Determine the [X, Y] coordinate at the center of the cell enclosing the given text.  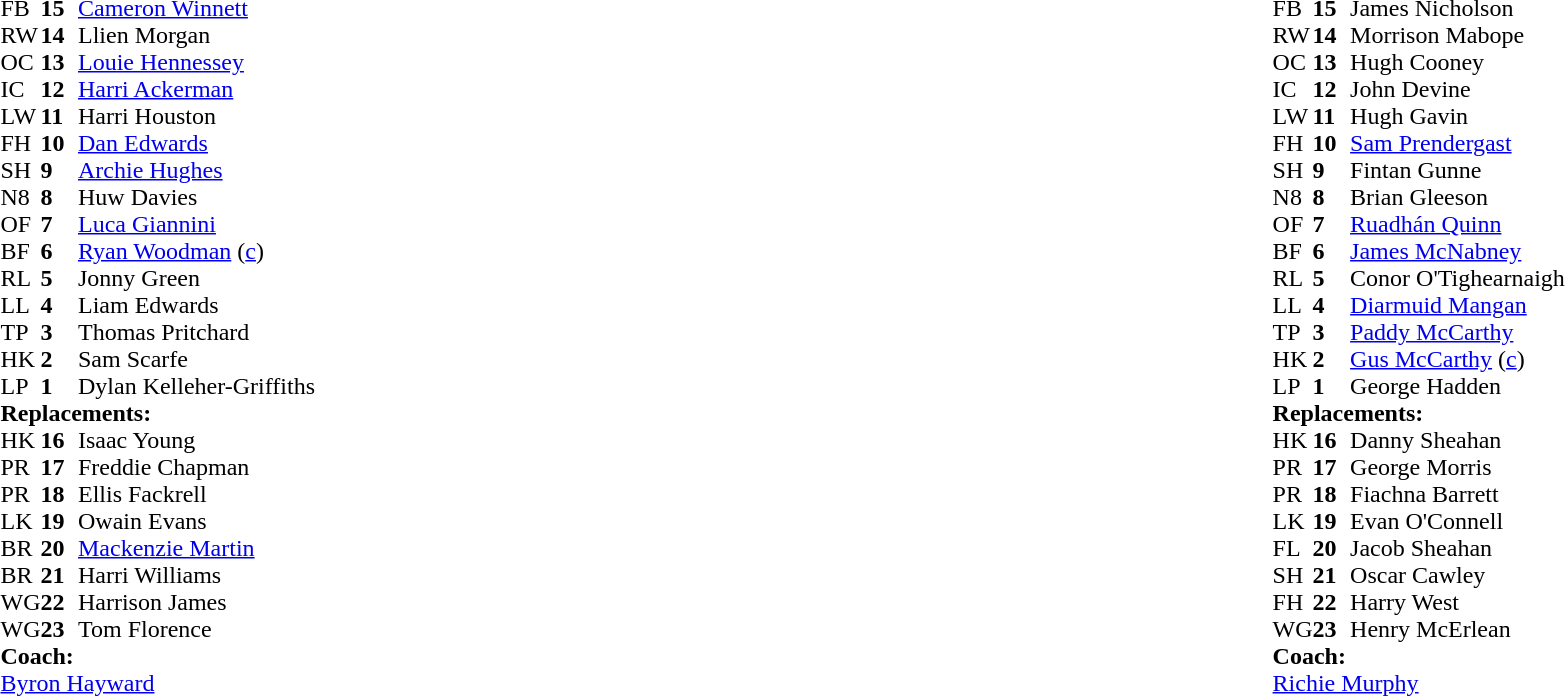
Tom Florence [196, 630]
George Hadden [1458, 386]
Diarmuid Mangan [1458, 306]
FL [1293, 548]
Archie Hughes [196, 170]
Huw Davies [196, 198]
Thomas Pritchard [196, 332]
Gus McCarthy (c) [1458, 360]
James McNabney [1458, 252]
Danny Sheahan [1458, 440]
Harri Houston [196, 116]
Harrison James [196, 602]
Paddy McCarthy [1458, 332]
Sam Scarfe [196, 360]
Hugh Gavin [1458, 116]
Liam Edwards [196, 306]
Llien Morgan [196, 36]
Ellis Fackrell [196, 494]
Oscar Cawley [1458, 576]
Freddie Chapman [196, 468]
Jonny Green [196, 278]
Ruadhán Quinn [1458, 224]
Jacob Sheahan [1458, 548]
Henry McErlean [1458, 630]
Harri Ackerman [196, 90]
Luca Giannini [196, 224]
Louie Hennessey [196, 62]
Conor O'Tighearnaigh [1458, 278]
Brian Gleeson [1458, 198]
Ryan Woodman (c) [196, 252]
Isaac Young [196, 440]
Hugh Cooney [1458, 62]
Fiachna Barrett [1458, 494]
Harri Williams [196, 576]
Owain Evans [196, 522]
Harry West [1458, 602]
Mackenzie Martin [196, 548]
John Devine [1458, 90]
Dylan Kelleher-Griffiths [196, 386]
George Morris [1458, 468]
Dan Edwards [196, 144]
Sam Prendergast [1458, 144]
Morrison Mabope [1458, 36]
Evan O'Connell [1458, 522]
Fintan Gunne [1458, 170]
